Extract the [x, y] coordinate from the center of the cell holding the provided text.  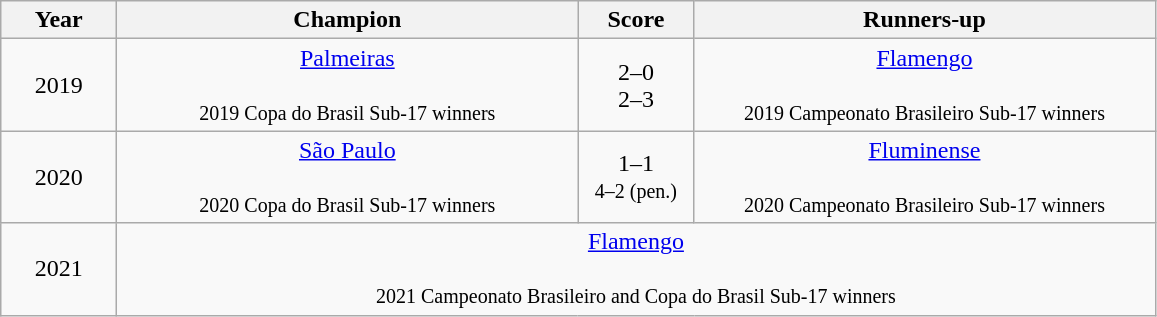
2021 [59, 269]
Flamengo2021 Campeonato Brasileiro and Copa do Brasil Sub-17 winners [636, 269]
Palmeiras2019 Copa do Brasil Sub-17 winners [348, 85]
Champion [348, 20]
2–02–3 [636, 85]
2019 [59, 85]
São Paulo2020 Copa do Brasil Sub-17 winners [348, 177]
Flamengo2019 Campeonato Brasileiro Sub-17 winners [924, 85]
Fluminense2020 Campeonato Brasileiro Sub-17 winners [924, 177]
Year [59, 20]
2020 [59, 177]
Score [636, 20]
1–14–2 (pen.) [636, 177]
Runners-up [924, 20]
